Extract the (x, y) coordinate from the center of the cell holding the provided text.  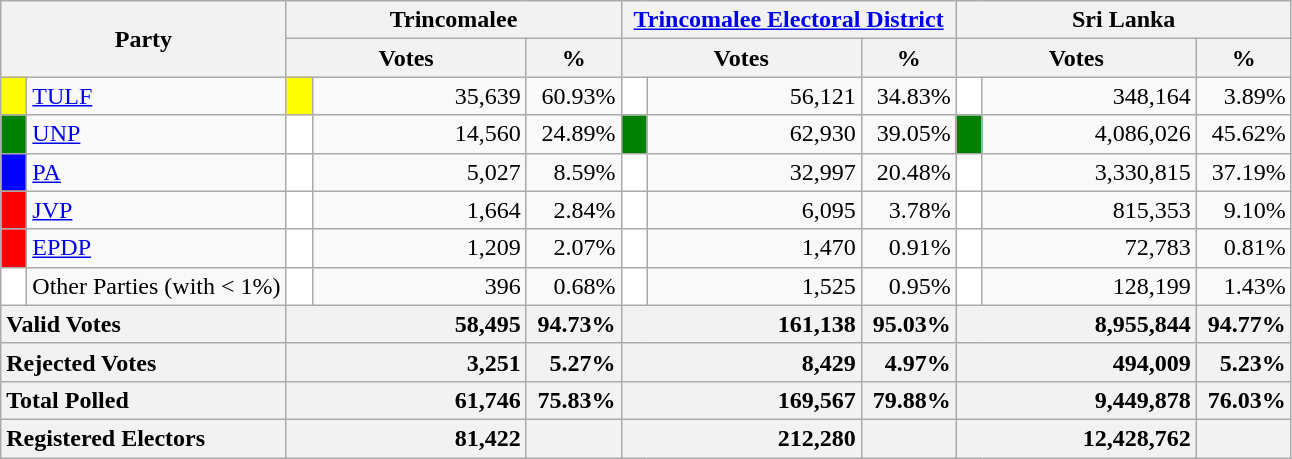
128,199 (1089, 286)
8,955,844 (1076, 324)
Rejected Votes (144, 362)
61,746 (406, 400)
3.78% (908, 210)
Valid Votes (144, 324)
494,009 (1076, 362)
58,495 (406, 324)
4.97% (908, 362)
9.10% (1244, 210)
Other Parties (with < 1%) (156, 286)
UNP (156, 134)
8.59% (574, 172)
815,353 (1089, 210)
212,280 (741, 438)
3,251 (406, 362)
161,138 (741, 324)
1,525 (754, 286)
5.27% (574, 362)
2.84% (574, 210)
Trincomalee Electoral District (788, 20)
JVP (156, 210)
1,209 (419, 248)
39.05% (908, 134)
79.88% (908, 400)
Total Polled (144, 400)
396 (419, 286)
2.07% (574, 248)
75.83% (574, 400)
9,449,878 (1076, 400)
8,429 (741, 362)
0.81% (1244, 248)
Party (144, 39)
3.89% (1244, 96)
0.68% (574, 286)
1.43% (1244, 286)
45.62% (1244, 134)
5,027 (419, 172)
20.48% (908, 172)
60.93% (574, 96)
EPDP (156, 248)
169,567 (741, 400)
1,470 (754, 248)
0.91% (908, 248)
32,997 (754, 172)
76.03% (1244, 400)
1,664 (419, 210)
Sri Lanka (1124, 20)
94.73% (574, 324)
Trincomalee (454, 20)
62,930 (754, 134)
95.03% (908, 324)
24.89% (574, 134)
35,639 (419, 96)
PA (156, 172)
0.95% (908, 286)
37.19% (1244, 172)
6,095 (754, 210)
81,422 (406, 438)
5.23% (1244, 362)
TULF (156, 96)
12,428,762 (1076, 438)
34.83% (908, 96)
14,560 (419, 134)
Registered Electors (144, 438)
56,121 (754, 96)
3,330,815 (1089, 172)
348,164 (1089, 96)
94.77% (1244, 324)
4,086,026 (1089, 134)
72,783 (1089, 248)
